Determine the [x, y] coordinate at the center of the cell enclosing the given text.  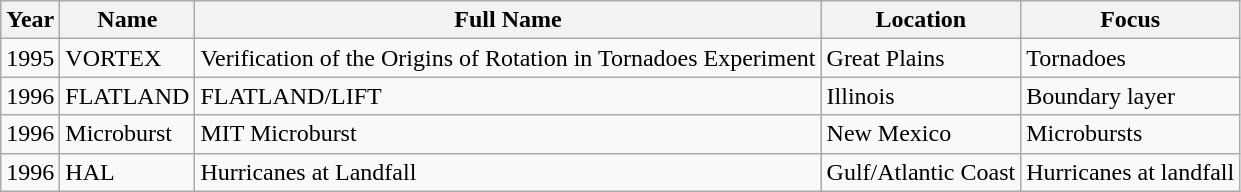
New Mexico [921, 134]
Year [30, 20]
Hurricanes at Landfall [508, 172]
MIT Microburst [508, 134]
Location [921, 20]
1995 [30, 58]
Microburst [128, 134]
Microbursts [1130, 134]
Gulf/Atlantic Coast [921, 172]
Great Plains [921, 58]
Focus [1130, 20]
FLATLAND/LIFT [508, 96]
FLATLAND [128, 96]
Full Name [508, 20]
VORTEX [128, 58]
Illinois [921, 96]
Verification of the Origins of Rotation in Tornadoes Experiment [508, 58]
Hurricanes at landfall [1130, 172]
Tornadoes [1130, 58]
Name [128, 20]
HAL [128, 172]
Boundary layer [1130, 96]
